Locate the cell with the specified text and output its (x, y) center coordinate. 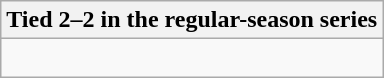
Tied 2–2 in the regular-season series (192, 20)
